From the cell containing the given text, extract its center point as [x, y] coordinate. 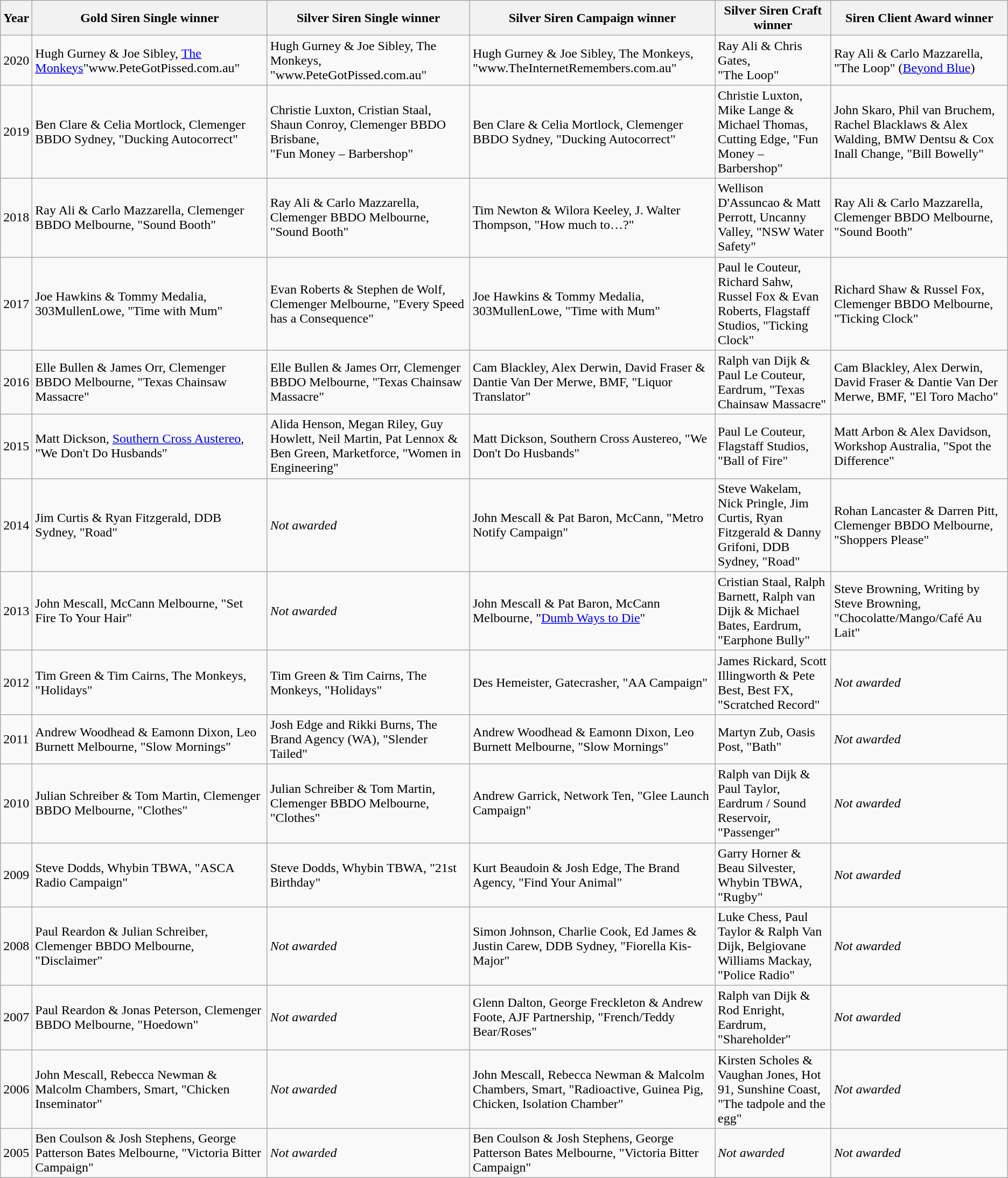
Hugh Gurney & Joe Sibley, The Monkeys,"www.TheInternetRemembers.com.au" [592, 60]
Siren Client Award winner [919, 18]
Tim Newton & Wilora Keeley, J. Walter Thompson, "How much to…?" [592, 218]
Andrew Garrick, Network Ten, "Glee Launch Campaign" [592, 803]
Garry Horner & Beau Silvester, Whybin TBWA, "Rugby" [773, 875]
Wellison D'Assuncao & Matt Perrott, Uncanny Valley, "NSW Water Safety" [773, 218]
Kirsten Scholes & Vaughan Jones, Hot 91, Sunshine Coast, "The tadpole and the egg" [773, 1089]
Silver Siren Single winner [368, 18]
Simon Johnson, Charlie Cook, Ed James & Justin Carew, DDB Sydney, "Fiorella Kis-Major" [592, 946]
Year [16, 18]
2019 [16, 131]
Glenn Dalton, George Freckleton & Andrew Foote, AJF Partnership, "French/Teddy Bear/Roses" [592, 1018]
Steve Wakelam, Nick Pringle, Jim Curtis, Ryan Fitzgerald & Danny Grifoni, DDB Sydney, "Road" [773, 525]
2011 [16, 739]
Luke Chess, Paul Taylor & Ralph Van Dijk, Belgiovane Williams Mackay, "Police Radio" [773, 946]
Ralph van Dijk & Paul Le Couteur, Eardrum, "Texas Chainsaw Massacre" [773, 382]
2018 [16, 218]
Ray Ali & Chris Gates,"The Loop" [773, 60]
2015 [16, 446]
Cam Blackley, Alex Derwin, David Fraser & Dantie Van Der Merwe, BMF, "El Toro Macho" [919, 382]
Ralph van Dijk & Rod Enright, Eardrum, "Shareholder" [773, 1018]
Des Hemeister, Gatecrasher, "AA Campaign" [592, 682]
Christie Luxton, Mike Lange & Michael Thomas, Cutting Edge, "Fun Money – Barbershop" [773, 131]
2012 [16, 682]
Hugh Gurney & Joe Sibley, The Monkeys"www.PeteGotPissed.com.au" [150, 60]
2014 [16, 525]
Paul le Couteur, Richard Sahw, Russel Fox & Evan Roberts, Flagstaff Studios, "Ticking Clock" [773, 304]
Alida Henson, Megan Riley, Guy Howlett, Neil Martin, Pat Lennox & Ben Green, Marketforce, "Women in Engineering" [368, 446]
John Mescall, McCann Melbourne, "Set Fire To Your Hair" [150, 611]
John Mescall, Rebecca Newman & Malcolm Chambers, Smart, "Radioactive, Guinea Pig, Chicken, Isolation Chamber" [592, 1089]
2008 [16, 946]
John Mescall & Pat Baron, McCann Melbourne, "Dumb Ways to Die" [592, 611]
Kurt Beaudoin & Josh Edge, The Brand Agency, "Find Your Animal" [592, 875]
2005 [16, 1153]
Steve Dodds, Whybin TBWA, "ASCA Radio Campaign" [150, 875]
Richard Shaw & Russel Fox, Clemenger BBDO Melbourne, "Ticking Clock" [919, 304]
2016 [16, 382]
Evan Roberts & Stephen de Wolf, Clemenger Melbourne, "Every Speed has a Consequence" [368, 304]
Cristian Staal, Ralph Barnett, Ralph van Dijk & Michael Bates, Eardrum, "Earphone Bully" [773, 611]
Steve Dodds, Whybin TBWA, "21st Birthday" [368, 875]
Gold Siren Single winner [150, 18]
2020 [16, 60]
Ralph van Dijk & Paul Taylor, Eardrum / Sound Reservoir, "Passenger" [773, 803]
Paul Reardon & Julian Schreiber, Clemenger BBDO Melbourne, "Disclaimer" [150, 946]
2017 [16, 304]
2013 [16, 611]
Martyn Zub, Oasis Post, "Bath" [773, 739]
Paul Reardon & Jonas Peterson, Clemenger BBDO Melbourne, "Hoedown" [150, 1018]
Silver Siren Campaign winner [592, 18]
Matt Arbon & Alex Davidson, Workshop Australia, "Spot the Difference" [919, 446]
James Rickard, Scott Illingworth & Pete Best, Best FX, "Scratched Record" [773, 682]
Christie Luxton, Cristian Staal, Shaun Conroy, Clemenger BBDO Brisbane,"Fun Money – Barbershop" [368, 131]
John Mescall & Pat Baron, McCann, "Metro Notify Campaign" [592, 525]
Hugh Gurney & Joe Sibley, The Monkeys, "www.PeteGotPissed.com.au" [368, 60]
2007 [16, 1018]
Rohan Lancaster & Darren Pitt, Clemenger BBDO Melbourne, "Shoppers Please" [919, 525]
Ray Ali & Carlo Mazzarella, "The Loop" (Beyond Blue) [919, 60]
Jim Curtis & Ryan Fitzgerald, DDB Sydney, "Road" [150, 525]
Cam Blackley, Alex Derwin, David Fraser & Dantie Van Der Merwe, BMF, "Liquor Translator" [592, 382]
2010 [16, 803]
2009 [16, 875]
Josh Edge and Rikki Burns, The Brand Agency (WA), "Slender Tailed" [368, 739]
John Mescall, Rebecca Newman & Malcolm Chambers, Smart, "Chicken Inseminator" [150, 1089]
2006 [16, 1089]
John Skaro, Phil van Bruchem, Rachel Blacklaws & Alex Walding, BMW Dentsu & Cox Inall Change, "Bill Bowelly" [919, 131]
Steve Browning, Writing by Steve Browning, "Chocolatte/Mango/Café Au Lait" [919, 611]
Paul Le Couteur, Flagstaff Studios, "Ball of Fire" [773, 446]
Silver Siren Craft winner [773, 18]
